Find where the given text appears and provide that cell's center as [x, y] coordinate. 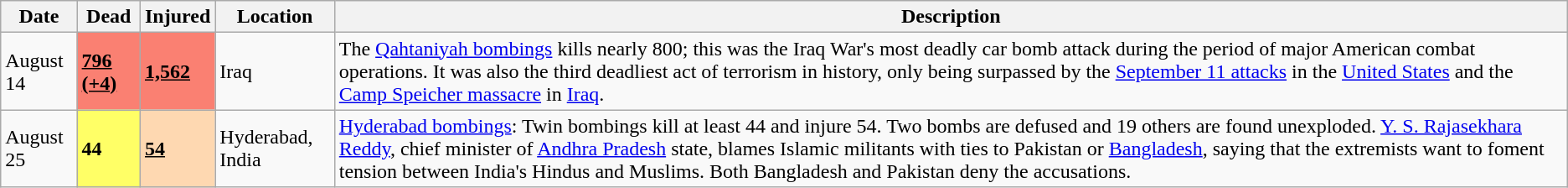
August 14 [39, 71]
Description [951, 17]
44 [109, 149]
August 25 [39, 149]
Hyderabad, India [275, 149]
1,562 [178, 71]
Date [39, 17]
Iraq [275, 71]
796 (+4) [109, 71]
Injured [178, 17]
Location [275, 17]
54 [178, 149]
Dead [109, 17]
